For the text-containing cell, return its midpoint in (X, Y) coordinate format. 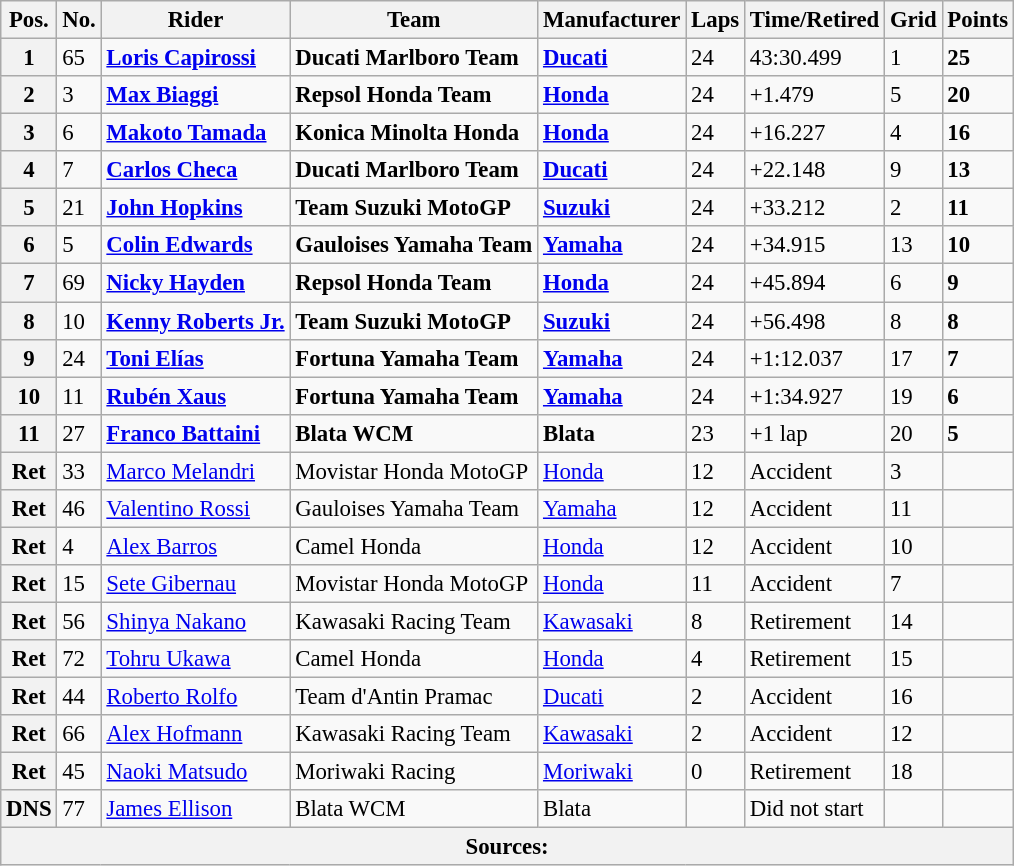
69 (79, 283)
+1.479 (814, 95)
17 (914, 358)
+16.227 (814, 133)
John Hopkins (196, 208)
23 (716, 433)
James Ellison (196, 809)
Max Biaggi (196, 95)
+45.894 (814, 283)
66 (79, 734)
44 (79, 697)
Konica Minolta Honda (414, 133)
Moriwaki Racing (414, 772)
Makoto Tamada (196, 133)
Time/Retired (814, 20)
Alex Hofmann (196, 734)
Tohru Ukawa (196, 659)
Valentino Rossi (196, 509)
+33.212 (814, 208)
43:30.499 (814, 58)
Points (978, 20)
45 (79, 772)
+1:12.037 (814, 358)
+1 lap (814, 433)
Moriwaki (612, 772)
Team d'Antin Pramac (414, 697)
Carlos Checa (196, 170)
Roberto Rolfo (196, 697)
Rider (196, 20)
Sete Gibernau (196, 584)
Colin Edwards (196, 245)
Toni Elías (196, 358)
65 (79, 58)
Team (414, 20)
0 (716, 772)
Franco Battaini (196, 433)
No. (79, 20)
Naoki Matsudo (196, 772)
Laps (716, 20)
Pos. (29, 20)
21 (79, 208)
14 (914, 621)
Shinya Nakano (196, 621)
Kenny Roberts Jr. (196, 321)
33 (79, 471)
+56.498 (814, 321)
Rubén Xaus (196, 396)
56 (79, 621)
Nicky Hayden (196, 283)
46 (79, 509)
Did not start (814, 809)
25 (978, 58)
+1:34.927 (814, 396)
27 (79, 433)
Loris Capirossi (196, 58)
Grid (914, 20)
Marco Melandri (196, 471)
+22.148 (814, 170)
19 (914, 396)
Sources: (508, 847)
18 (914, 772)
72 (79, 659)
+34.915 (814, 245)
DNS (29, 809)
77 (79, 809)
Alex Barros (196, 546)
Manufacturer (612, 20)
